For the text-containing cell, return its midpoint in (x, y) coordinate format. 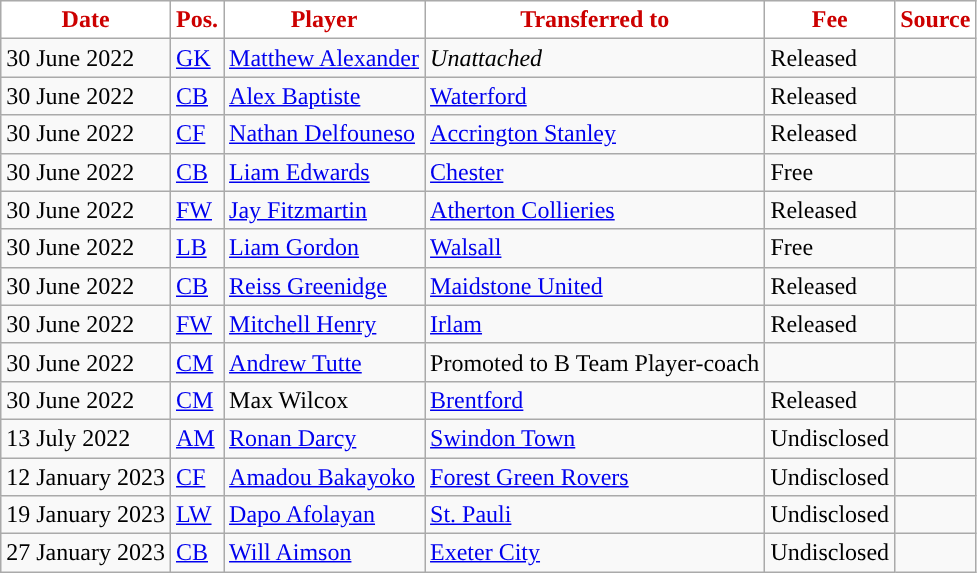
LB (196, 248)
Liam Gordon (324, 248)
Forest Green Rovers (595, 477)
Player (324, 20)
Exeter City (595, 553)
19 January 2023 (86, 515)
LW (196, 515)
St. Pauli (595, 515)
Jay Fitzmartin (324, 210)
Reiss Greenidge (324, 286)
Pos. (196, 20)
Unattached (595, 58)
Dapo Afolayan (324, 515)
Swindon Town (595, 438)
Fee (830, 20)
Matthew Alexander (324, 58)
Ronan Darcy (324, 438)
Transferred to (595, 20)
Andrew Tutte (324, 362)
13 July 2022 (86, 438)
Alex Baptiste (324, 96)
Amadou Bakayoko (324, 477)
Max Wilcox (324, 400)
Date (86, 20)
Maidstone United (595, 286)
Mitchell Henry (324, 324)
Promoted to B Team Player-coach (595, 362)
27 January 2023 (86, 553)
Liam Edwards (324, 172)
Source (936, 20)
12 January 2023 (86, 477)
GK (196, 58)
Walsall (595, 248)
Will Aimson (324, 553)
Atherton Collieries (595, 210)
Chester (595, 172)
Nathan Delfouneso (324, 134)
Brentford (595, 400)
Accrington Stanley (595, 134)
AM (196, 438)
Waterford (595, 96)
Irlam (595, 324)
